Detect which cell encompasses the target text, then output its (X, Y) center coordinate. 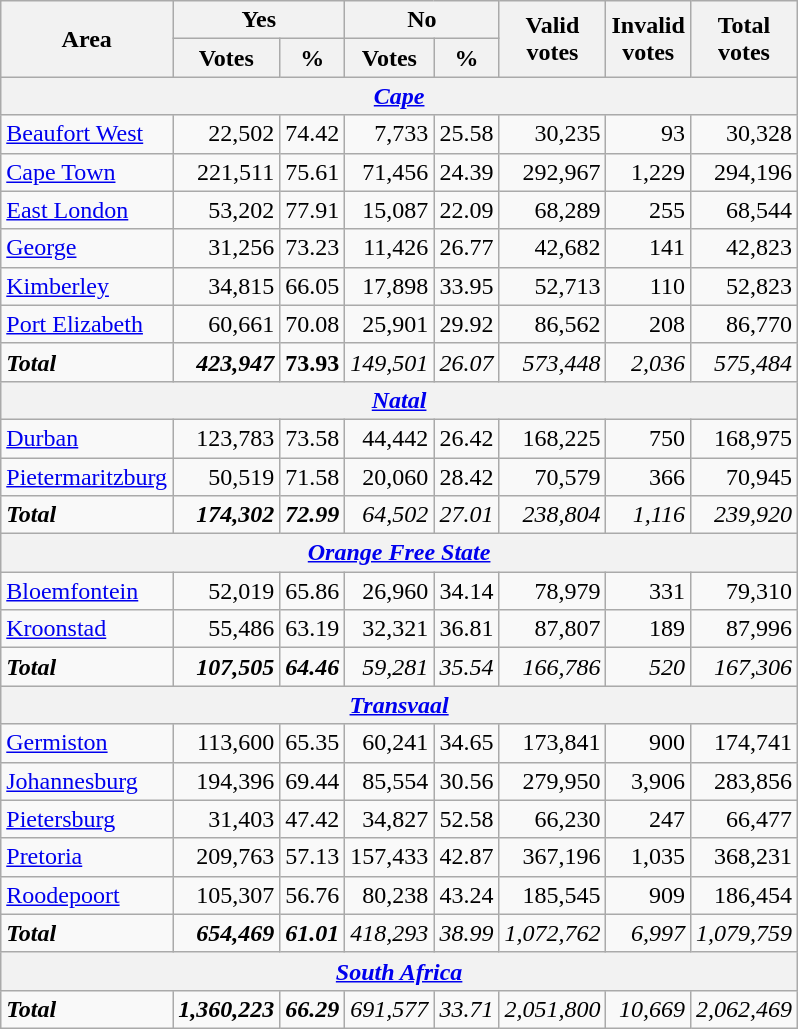
Cape Town (87, 172)
34.14 (466, 591)
63.19 (312, 629)
15,087 (390, 210)
Beaufort West (87, 134)
194,396 (226, 781)
368,231 (744, 857)
Kroonstad (87, 629)
56.76 (312, 895)
64,502 (390, 515)
26.42 (466, 438)
55,486 (226, 629)
25.58 (466, 134)
38.99 (466, 933)
423,947 (226, 362)
36.81 (466, 629)
Cape (400, 96)
157,433 (390, 857)
71.58 (312, 477)
283,856 (744, 781)
174,741 (744, 743)
418,293 (390, 933)
Natal (400, 400)
60,661 (226, 324)
57.13 (312, 857)
70.08 (312, 324)
65.35 (312, 743)
168,975 (744, 438)
292,967 (552, 172)
86,770 (744, 324)
42,682 (552, 248)
60,241 (390, 743)
George (87, 248)
86,562 (552, 324)
75.61 (312, 172)
East London (87, 210)
575,484 (744, 362)
573,448 (552, 362)
52.58 (466, 819)
Transvaal (400, 705)
59,281 (390, 667)
Orange Free State (400, 553)
35.54 (466, 667)
1,035 (648, 857)
29.92 (466, 324)
2,051,800 (552, 1009)
105,307 (226, 895)
30,235 (552, 134)
110 (648, 286)
520 (648, 667)
185,545 (552, 895)
28.42 (466, 477)
279,950 (552, 781)
93 (648, 134)
26.77 (466, 248)
Validvotes (552, 39)
66.29 (312, 1009)
87,807 (552, 629)
166,786 (552, 667)
73.23 (312, 248)
87,996 (744, 629)
65.86 (312, 591)
654,469 (226, 933)
26,960 (390, 591)
72.99 (312, 515)
77.91 (312, 210)
70,579 (552, 477)
173,841 (552, 743)
78,979 (552, 591)
66.05 (312, 286)
Pietermaritzburg (87, 477)
32,321 (390, 629)
221,511 (226, 172)
73.58 (312, 438)
168,225 (552, 438)
71,456 (390, 172)
141 (648, 248)
1,229 (648, 172)
3,906 (648, 781)
247 (648, 819)
33.95 (466, 286)
50,519 (226, 477)
Kimberley (87, 286)
70,945 (744, 477)
34,827 (390, 819)
31,256 (226, 248)
1,072,762 (552, 933)
66,230 (552, 819)
113,600 (226, 743)
Pretoria (87, 857)
11,426 (390, 248)
Area (87, 39)
1,116 (648, 515)
79,310 (744, 591)
52,713 (552, 286)
2,062,469 (744, 1009)
107,505 (226, 667)
64.46 (312, 667)
189 (648, 629)
Bloemfontein (87, 591)
26.07 (466, 362)
66,477 (744, 819)
294,196 (744, 172)
Pietersburg (87, 819)
44,442 (390, 438)
42,823 (744, 248)
1,360,223 (226, 1009)
Invalidvotes (648, 39)
43.24 (466, 895)
34.65 (466, 743)
2,036 (648, 362)
Johannesburg (87, 781)
52,019 (226, 591)
24.39 (466, 172)
74.42 (312, 134)
208 (648, 324)
10,669 (648, 1009)
27.01 (466, 515)
167,306 (744, 667)
68,544 (744, 210)
209,763 (226, 857)
6,997 (648, 933)
Durban (87, 438)
80,238 (390, 895)
South Africa (400, 971)
42.87 (466, 857)
20,060 (390, 477)
22.09 (466, 210)
186,454 (744, 895)
366 (648, 477)
691,577 (390, 1009)
52,823 (744, 286)
Roodepoort (87, 895)
750 (648, 438)
30.56 (466, 781)
53,202 (226, 210)
85,554 (390, 781)
174,302 (226, 515)
7,733 (390, 134)
367,196 (552, 857)
123,783 (226, 438)
61.01 (312, 933)
25,901 (390, 324)
30,328 (744, 134)
22,502 (226, 134)
73.93 (312, 362)
Port Elizabeth (87, 324)
238,804 (552, 515)
33.71 (466, 1009)
909 (648, 895)
239,920 (744, 515)
68,289 (552, 210)
331 (648, 591)
149,501 (390, 362)
255 (648, 210)
Totalvotes (744, 39)
34,815 (226, 286)
47.42 (312, 819)
69.44 (312, 781)
900 (648, 743)
Germiston (87, 743)
31,403 (226, 819)
1,079,759 (744, 933)
17,898 (390, 286)
No (422, 20)
Yes (259, 20)
